Capture the cell that displays the provided text and extract its [X, Y] central coordinate. 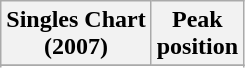
Singles Chart(2007) [76, 34]
Peakposition [197, 34]
